Determine the (X, Y) coordinate at the center of the cell enclosing the given text.  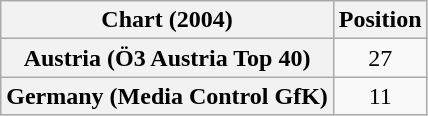
27 (380, 58)
Germany (Media Control GfK) (168, 96)
Austria (Ö3 Austria Top 40) (168, 58)
Position (380, 20)
Chart (2004) (168, 20)
11 (380, 96)
